Return the (x, y) coordinate for the center point of the cell that contains the specified text.  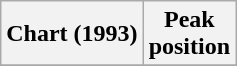
Peakposition (189, 34)
Chart (1993) (72, 34)
